Detect which cell encompasses the target text, then output its (X, Y) center coordinate. 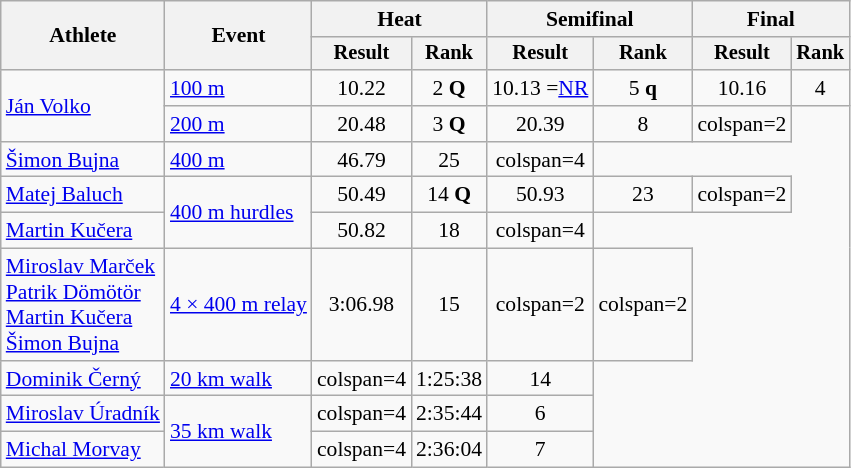
50.93 (540, 195)
Michal Morvay (83, 450)
10.13 =NR (540, 88)
25 (449, 160)
20.48 (362, 124)
Matej Baluch (83, 195)
100 m (238, 88)
2:35:44 (449, 414)
50.49 (362, 195)
4 × 400 m relay (238, 305)
8 (642, 124)
46.79 (362, 160)
Event (238, 36)
2:36:04 (449, 450)
Semifinal (590, 19)
Šimon Bujna (83, 160)
1:25:38 (449, 379)
2 Q (449, 88)
400 m hurdles (238, 212)
Final (770, 19)
14 (540, 379)
50.82 (362, 231)
4 (820, 88)
400 m (238, 160)
10.22 (362, 88)
Athlete (83, 36)
18 (449, 231)
6 (540, 414)
Martin Kučera (83, 231)
20.39 (540, 124)
Ján Volko (83, 106)
Miroslav Marček Patrik Dömötör Martin Kučera Šimon Bujna (83, 305)
14 Q (449, 195)
23 (642, 195)
10.16 (742, 88)
7 (540, 450)
3:06.98 (362, 305)
5 q (642, 88)
15 (449, 305)
3 Q (449, 124)
35 km walk (238, 432)
20 km walk (238, 379)
Miroslav Úradník (83, 414)
Heat (400, 19)
200 m (238, 124)
Dominik Černý (83, 379)
